Scan for the cell matching the given text and deliver its (X, Y) coordinate at center. 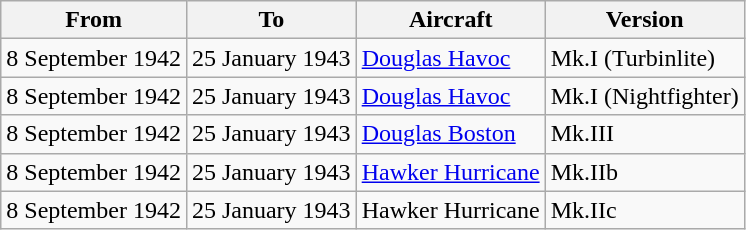
Mk.I (Turbinlite) (644, 58)
Mk.IIb (644, 172)
To (271, 20)
Aircraft (450, 20)
Mk.III (644, 134)
From (94, 20)
Version (644, 20)
Mk.I (Nightfighter) (644, 96)
Douglas Boston (450, 134)
Mk.IIc (644, 210)
